Scan for the cell matching the given text and deliver its (x, y) coordinate at center. 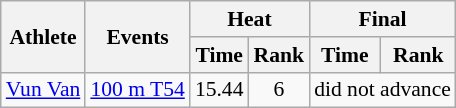
6 (280, 90)
did not advance (382, 90)
Athlete (44, 36)
Heat (250, 19)
100 m T54 (137, 90)
15.44 (220, 90)
Final (382, 19)
Events (137, 36)
Vun Van (44, 90)
